Return [X, Y] of the center of cell containing provided text 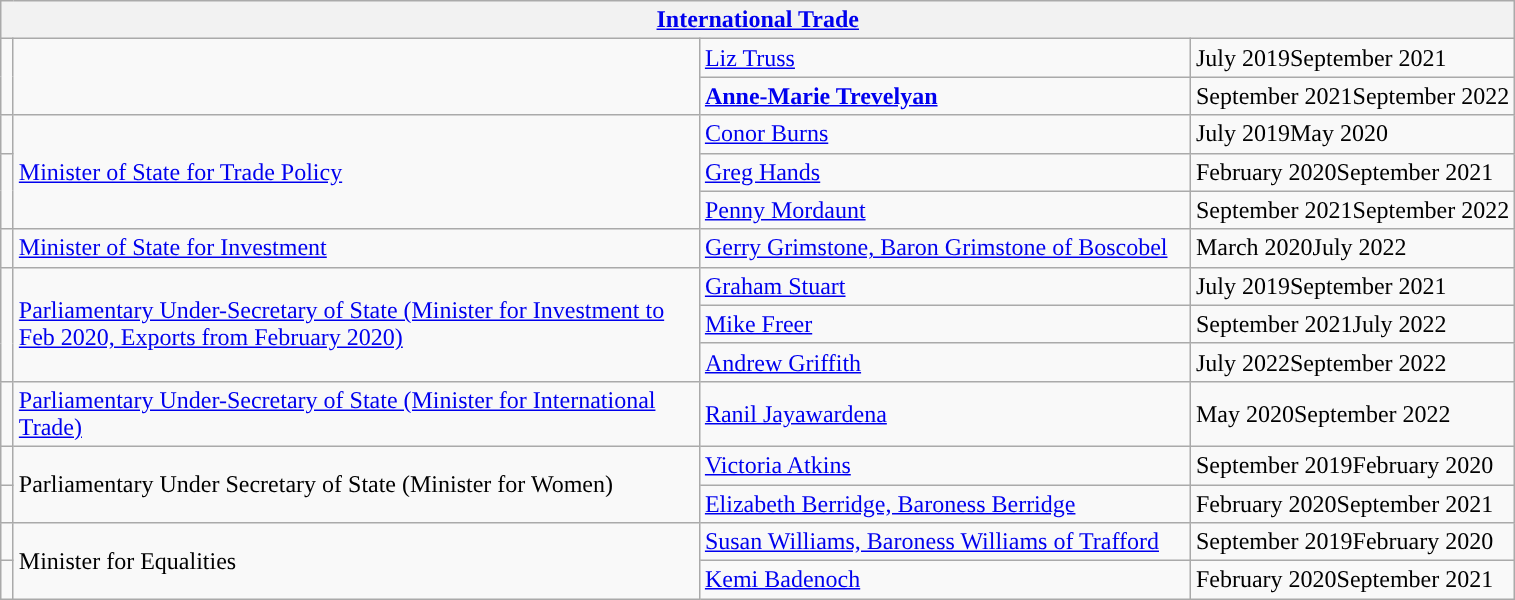
Anne-Marie Trevelyan [944, 96]
Penny Mordaunt [944, 210]
Elizabeth Berridge, Baroness Berridge [944, 503]
March 2020July 2022 [1352, 248]
Andrew Griffith [944, 362]
September 2021July 2022 [1352, 324]
Minister of State for Trade Policy [356, 172]
Graham Stuart [944, 286]
Greg Hands [944, 172]
July 2022September 2022 [1352, 362]
Susan Williams, Baroness Williams of Trafford [944, 542]
Gerry Grimstone, Baron Grimstone of Boscobel [944, 248]
July 2019May 2020 [1352, 134]
Mike Freer [944, 324]
International Trade [758, 20]
Minister of State for Investment [356, 248]
Liz Truss [944, 58]
Conor Burns [944, 134]
Parliamentary Under-Secretary of State (Minister for International Trade) [356, 414]
Victoria Atkins [944, 465]
Parliamentary Under-Secretary of State (Minister for Investment to Feb 2020, Exports from February 2020) [356, 324]
Minister for Equalities [356, 561]
Kemi Badenoch [944, 580]
Parliamentary Under Secretary of State (Minister for Women) [356, 484]
May 2020September 2022 [1352, 414]
Ranil Jayawardena [944, 414]
